Output the [x, y] coordinate of the center of the cell containing the given text.  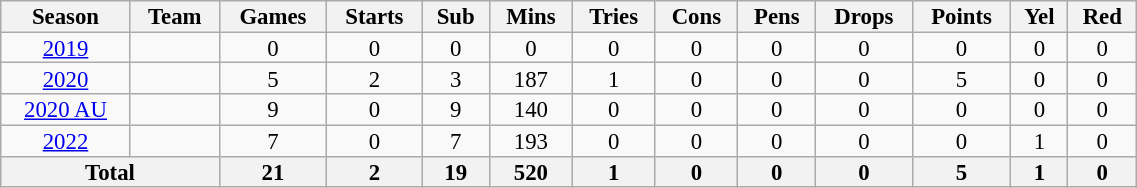
520 [530, 172]
187 [530, 78]
Yel [1040, 16]
Tries [613, 16]
2020 AU [66, 110]
Total [110, 172]
Red [1102, 16]
Sub [456, 16]
19 [456, 172]
2020 [66, 78]
Pens [777, 16]
Team [174, 16]
21 [273, 172]
3 [456, 78]
Points [962, 16]
2019 [66, 48]
Cons [696, 16]
2022 [66, 140]
140 [530, 110]
Drops [864, 16]
Starts [374, 16]
Mins [530, 16]
Season [66, 16]
193 [530, 140]
Games [273, 16]
